From the cell containing the given text, extract its center point as [x, y] coordinate. 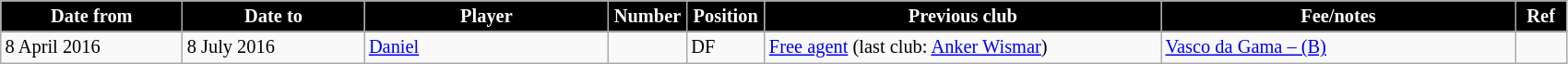
Fee/notes [1339, 16]
Ref [1540, 16]
Position [725, 16]
Date from [92, 16]
Player [487, 16]
Date to [273, 16]
Number [647, 16]
Previous club [963, 16]
DF [725, 47]
Free agent (last club: Anker Wismar) [963, 47]
Vasco da Gama – (B) [1339, 47]
8 July 2016 [273, 47]
Daniel [487, 47]
8 April 2016 [92, 47]
